Scan for the cell matching the given text and deliver its [x, y] coordinate at center. 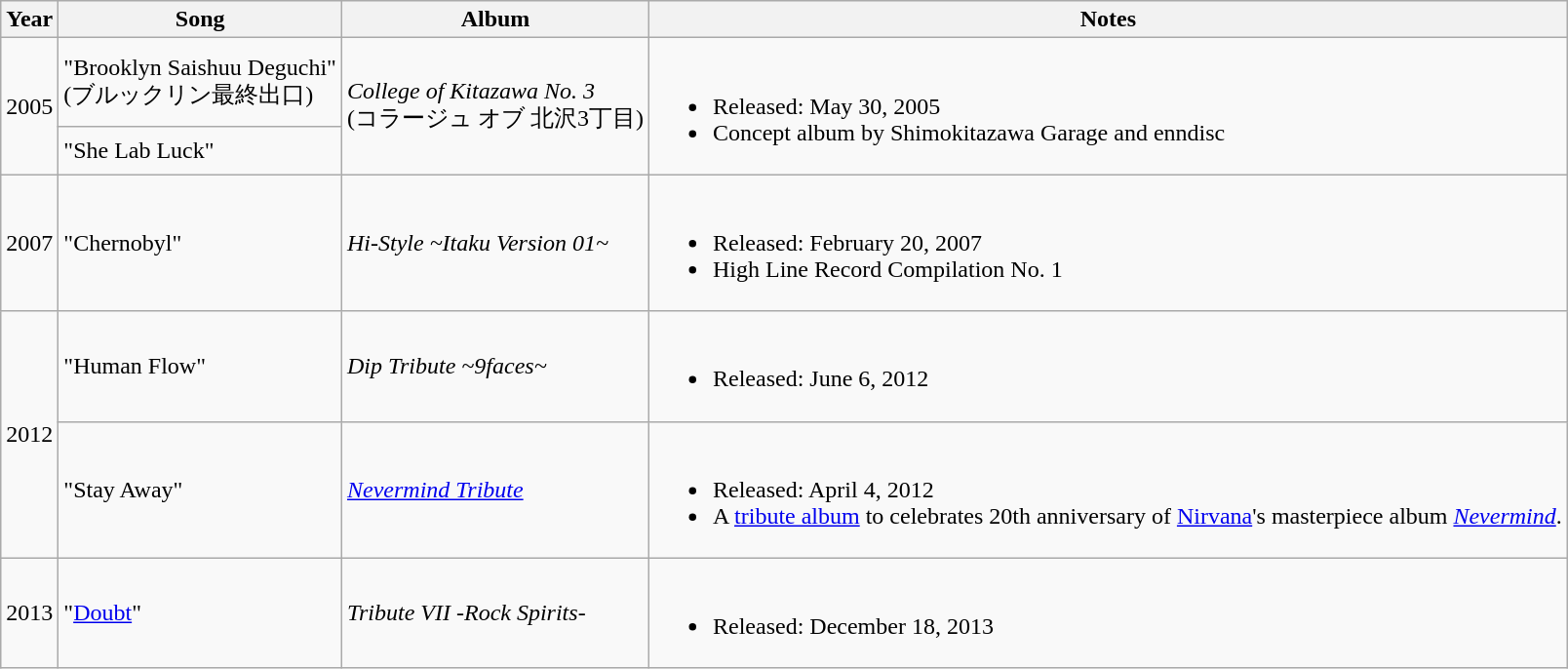
"She Lab Luck" [201, 150]
Released: February 20, 2007High Line Record Compilation No. 1 [1109, 243]
Released: May 30, 2005Concept album by Shimokitazawa Garage and enndisc [1109, 106]
"Brooklyn Saishuu Deguchi" (ブルックリン最終出口) [201, 82]
2013 [29, 612]
Album [495, 20]
Hi-Style ~Itaku Version 01~ [495, 243]
"Human Flow" [201, 367]
Released: April 4, 2012A tribute album to celebrates 20th anniversary of Nirvana's masterpiece album Nevermind. [1109, 490]
"Doubt" [201, 612]
Notes [1109, 20]
Released: June 6, 2012 [1109, 367]
2007 [29, 243]
2012 [29, 435]
Tribute VII -Rock Spirits- [495, 612]
Released: December 18, 2013 [1109, 612]
"Chernobyl" [201, 243]
Nevermind Tribute [495, 490]
Song [201, 20]
2005 [29, 106]
College of Kitazawa No. 3(コラージュ オブ 北沢3丁目) [495, 106]
Dip Tribute ~9faces~ [495, 367]
"Stay Away" [201, 490]
Year [29, 20]
